Output the [x, y] coordinate of the center of the cell containing the given text.  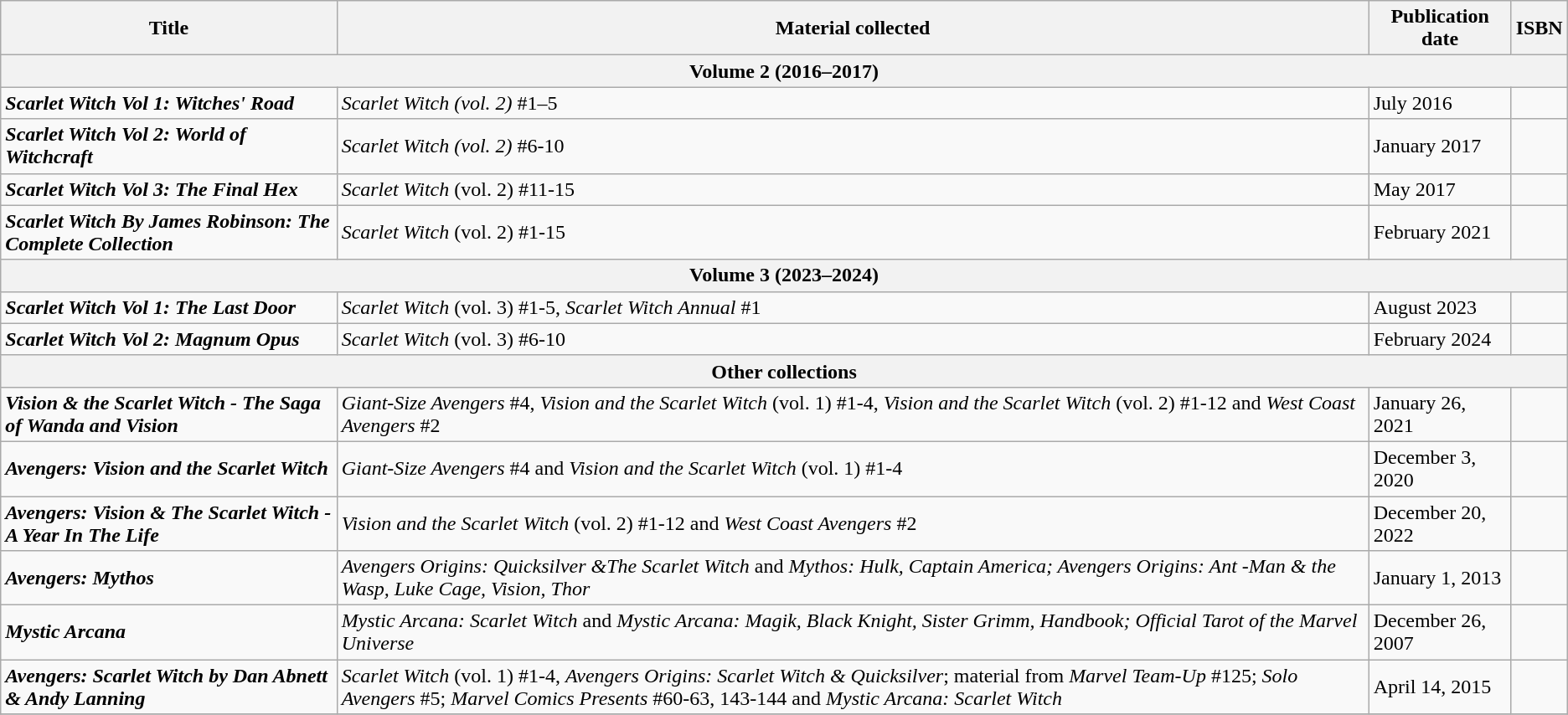
Volume 3 (2023–2024) [784, 275]
Mystic Arcana: Scarlet Witch and Mystic Arcana: Magik, Black Knight, Sister Grimm, Handbook; Official Tarot of the Marvel Universe [853, 633]
Vision & the Scarlet Witch - The Saga of Wanda and Vision [169, 414]
Avengers: Mythos [169, 578]
Scarlet Witch (vol. 3) #6-10 [853, 339]
Avengers: Vision and the Scarlet Witch [169, 469]
December 3, 2020 [1440, 469]
April 14, 2015 [1440, 687]
Title [169, 28]
Scarlet Witch (vol. 2) #1-15 [853, 233]
August 2023 [1440, 307]
May 2017 [1440, 189]
Scarlet Witch (vol. 2) #11-15 [853, 189]
Publication date [1440, 28]
Scarlet Witch (vol. 3) #1-5, Scarlet Witch Annual #1 [853, 307]
Vision and the Scarlet Witch (vol. 2) #1-12 and West Coast Avengers #2 [853, 522]
Scarlet Witch Vol 2: Magnum Opus [169, 339]
Scarlet Witch Vol 1: The Last Door [169, 307]
December 20, 2022 [1440, 522]
July 2016 [1440, 103]
January 26, 2021 [1440, 414]
ISBN [1540, 28]
Scarlet Witch (vol. 2) #6-10 [853, 146]
Avengers: Scarlet Witch by Dan Abnett & Andy Lanning [169, 687]
Volume 2 (2016–2017) [784, 71]
Other collections [784, 371]
Scarlet Witch Vol 3: The Final Hex [169, 189]
Scarlet Witch Vol 2: World of Witchcraft [169, 146]
February 2024 [1440, 339]
January 2017 [1440, 146]
Giant-Size Avengers #4, Vision and the Scarlet Witch (vol. 1) #1-4, Vision and the Scarlet Witch (vol. 2) #1-12 and West Coast Avengers #2 [853, 414]
Avengers: Vision & The Scarlet Witch - A Year In The Life [169, 522]
December 26, 2007 [1440, 633]
Mystic Arcana [169, 633]
Scarlet Witch By James Robinson: The Complete Collection [169, 233]
Scarlet Witch Vol 1: Witches' Road [169, 103]
Avengers Origins: Quicksilver &The Scarlet Witch and Mythos: Hulk, Captain America; Avengers Origins: Ant -Man & the Wasp, Luke Cage, Vision, Thor [853, 578]
Scarlet Witch (vol. 2) #1–5 [853, 103]
Giant-Size Avengers #4 and Vision and the Scarlet Witch (vol. 1) #1-4 [853, 469]
Material collected [853, 28]
February 2021 [1440, 233]
January 1, 2013 [1440, 578]
